Capture the cell that displays the provided text and extract its [x, y] central coordinate. 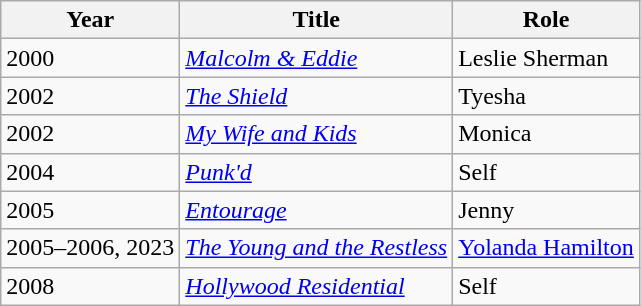
Title [316, 20]
Entourage [316, 210]
Jenny [546, 210]
2005 [90, 210]
Tyesha [546, 96]
2005–2006, 2023 [90, 248]
Leslie Sherman [546, 58]
Hollywood Residential [316, 286]
Malcolm & Eddie [316, 58]
The Young and the Restless [316, 248]
Role [546, 20]
Year [90, 20]
Yolanda Hamilton [546, 248]
The Shield [316, 96]
My Wife and Kids [316, 134]
2008 [90, 286]
Punk'd [316, 172]
Monica [546, 134]
2000 [90, 58]
2004 [90, 172]
